Output the (X, Y) coordinate of the center of the cell containing the given text.  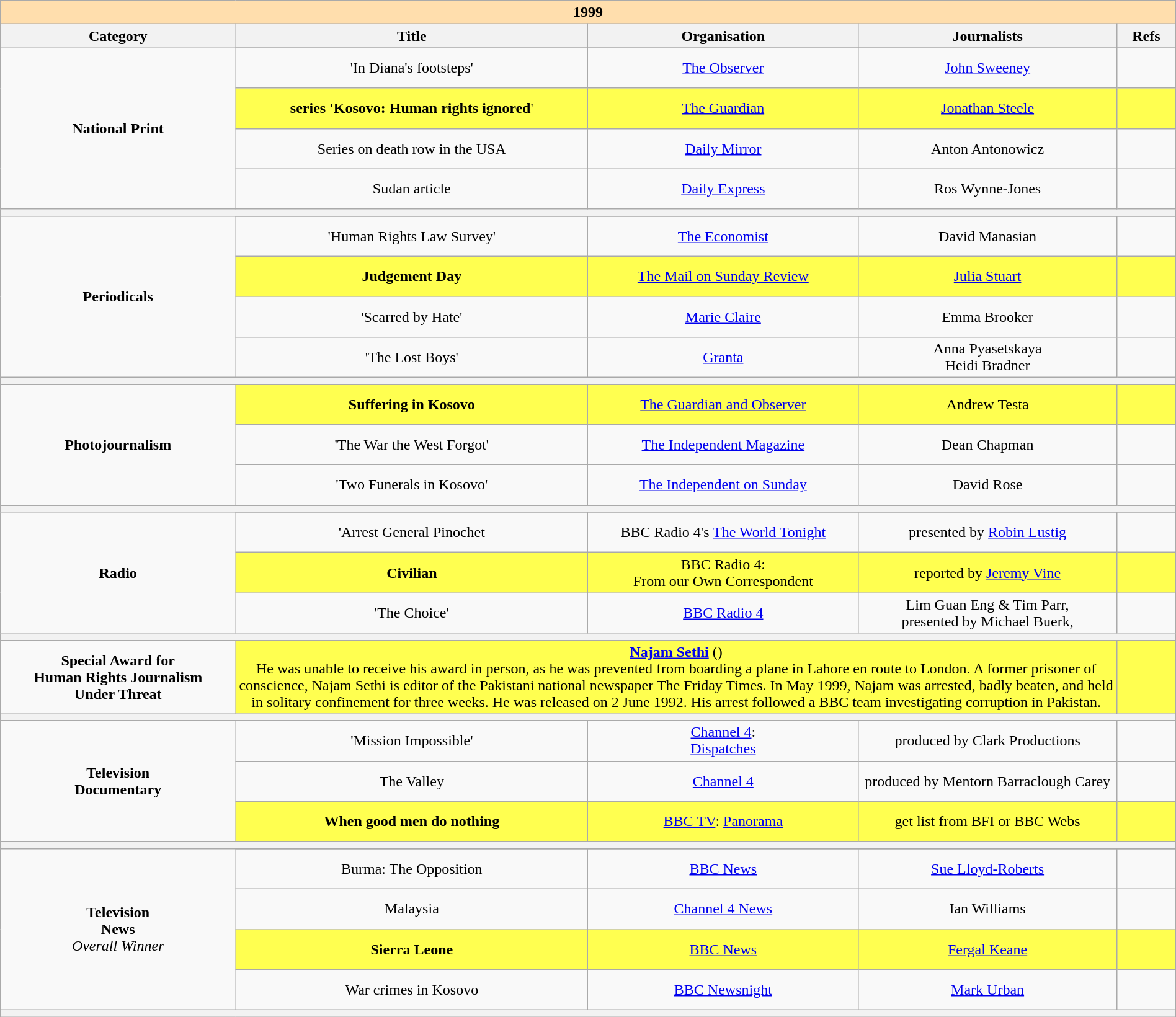
National Print (118, 128)
BBC TV: Panorama (723, 821)
Series on death row in the USA (412, 149)
BBC Radio 4 (723, 613)
'Human Rights Law Survey' (412, 236)
The Valley (412, 781)
Granta (723, 357)
presented by Robin Lustig (987, 532)
'The Choice' (412, 613)
series 'Kosovo: Human rights ignored' (412, 108)
Jonathan Steele (987, 108)
The Guardian (723, 108)
BBC Radio 4's The World Tonight (723, 532)
BBC Newsnight (723, 990)
Andrew Testa (987, 404)
reported by Jeremy Vine (987, 573)
get list from BFI or BBC Webs (987, 821)
'Scarred by Hate' (412, 316)
The Independent on Sunday (723, 485)
Julia Stuart (987, 277)
Radio (118, 573)
War crimes in Kosovo (412, 990)
Sierra Leone (412, 949)
Anton Antonowicz (987, 149)
The Observer (723, 68)
'Arrest General Pinochet (412, 532)
David Rose (987, 485)
Marie Claire (723, 316)
The Economist (723, 236)
Photojournalism (118, 445)
Sue Lloyd-Roberts (987, 868)
Organisation (723, 36)
Category (118, 36)
TelevisionDocumentary (118, 781)
Lim Guan Eng & Tim Parr,presented by Michael Buerk, (987, 613)
1999 (588, 12)
'The War the West Forgot' (412, 445)
'In Diana's footsteps' (412, 68)
Refs (1146, 36)
Journalists (987, 36)
'Two Funerals in Kosovo' (412, 485)
Channel 4:Dispatches (723, 740)
'Mission Impossible' (412, 740)
Malaysia (412, 909)
John Sweeney (987, 68)
Sudan article (412, 189)
Burma: The Opposition (412, 868)
Civilian (412, 573)
Emma Brooker (987, 316)
Anna PyasetskayaHeidi Bradner (987, 357)
Daily Mirror (723, 149)
David Manasian (987, 236)
The Guardian and Observer (723, 404)
Judgement Day (412, 277)
Daily Express (723, 189)
Channel 4 (723, 781)
Fergal Keane (987, 949)
produced by Mentorn Barraclough Carey (987, 781)
Channel 4 News (723, 909)
Dean Chapman (987, 445)
Periodicals (118, 296)
The Independent Magazine (723, 445)
Ian Williams (987, 909)
Ros Wynne-Jones (987, 189)
Suffering in Kosovo (412, 404)
'The Lost Boys' (412, 357)
The Mail on Sunday Review (723, 277)
Special Award forHuman Rights JournalismUnder Threat (118, 677)
produced by Clark Productions (987, 740)
When good men do nothing (412, 821)
BBC Radio 4:From our Own Correspondent (723, 573)
Title (412, 36)
Mark Urban (987, 990)
TelevisionNewsOverall Winner (118, 929)
